Return (X, Y) of the center of cell containing provided text 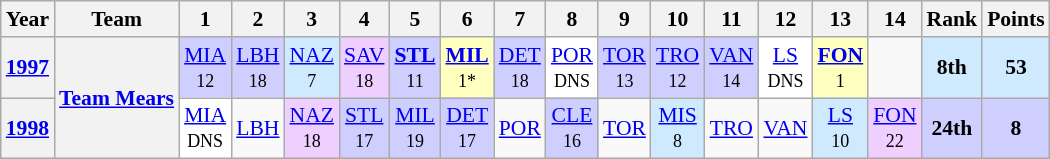
1998 (28, 128)
PORDNS (572, 68)
CLE16 (572, 128)
7 (520, 19)
Team Mears (116, 98)
SAV18 (364, 68)
13 (841, 19)
2 (258, 19)
24th (952, 128)
53 (1016, 68)
FON1 (841, 68)
9 (624, 19)
FON22 (894, 128)
VAN (785, 128)
3 (312, 19)
MIS8 (678, 128)
VAN14 (731, 68)
MIL1* (466, 68)
11 (731, 19)
4 (364, 19)
LS10 (841, 128)
TOR13 (624, 68)
MIA12 (205, 68)
6 (466, 19)
DET17 (466, 128)
STL17 (364, 128)
5 (416, 19)
1 (205, 19)
MIADNS (205, 128)
NAZ18 (312, 128)
NAZ7 (312, 68)
LBH18 (258, 68)
14 (894, 19)
POR (520, 128)
STL11 (416, 68)
LSDNS (785, 68)
Rank (952, 19)
LBH (258, 128)
MIL19 (416, 128)
12 (785, 19)
8th (952, 68)
Points (1016, 19)
10 (678, 19)
Year (28, 19)
Team (116, 19)
DET18 (520, 68)
TOR (624, 128)
TRO (731, 128)
TRO12 (678, 68)
1997 (28, 68)
